Find where the given text appears and provide that cell's center as (x, y) coordinate. 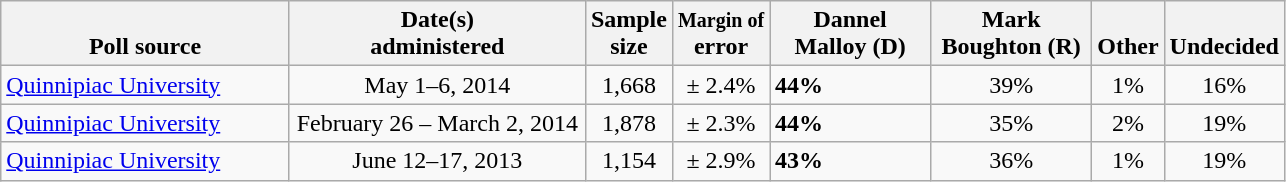
June 12–17, 2013 (437, 161)
MarkBoughton (R) (1012, 34)
± 2.4% (720, 85)
± 2.3% (720, 123)
2% (1128, 123)
Margin oferror (720, 34)
Poll source (146, 34)
May 1–6, 2014 (437, 85)
35% (1012, 123)
± 2.9% (720, 161)
1,154 (628, 161)
Samplesize (628, 34)
1,668 (628, 85)
Other (1128, 34)
1,878 (628, 123)
36% (1012, 161)
16% (1224, 85)
February 26 – March 2, 2014 (437, 123)
Undecided (1224, 34)
DannelMalloy (D) (850, 34)
39% (1012, 85)
43% (850, 161)
Date(s)administered (437, 34)
